Locate the cell with the specified text and output its [X, Y] center coordinate. 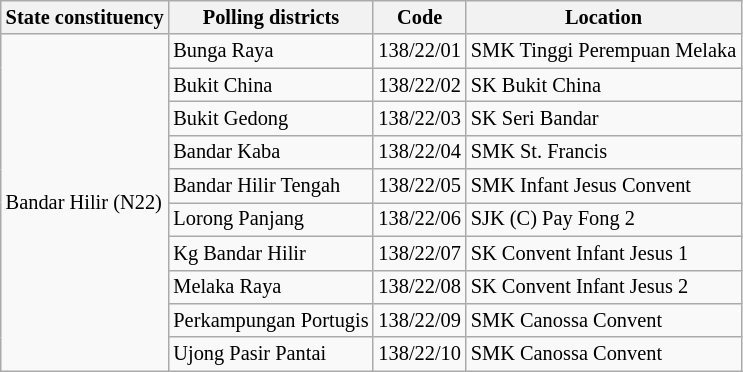
SMK Tinggi Perempuan Melaka [604, 51]
State constituency [85, 17]
138/22/05 [419, 186]
Bukit Gedong [270, 118]
SK Bukit China [604, 85]
Perkampungan Portugis [270, 320]
Bandar Hilir (N22) [85, 202]
Bandar Kaba [270, 152]
138/22/04 [419, 152]
SK Seri Bandar [604, 118]
138/22/06 [419, 219]
138/22/08 [419, 287]
138/22/03 [419, 118]
SMK Infant Jesus Convent [604, 186]
138/22/09 [419, 320]
Lorong Panjang [270, 219]
138/22/10 [419, 354]
SK Convent Infant Jesus 1 [604, 253]
Code [419, 17]
SK Convent Infant Jesus 2 [604, 287]
138/22/07 [419, 253]
138/22/02 [419, 85]
Bunga Raya [270, 51]
Melaka Raya [270, 287]
SMK St. Francis [604, 152]
Location [604, 17]
138/22/01 [419, 51]
Bukit China [270, 85]
SJK (C) Pay Fong 2 [604, 219]
Ujong Pasir Pantai [270, 354]
Polling districts [270, 17]
Kg Bandar Hilir [270, 253]
Bandar Hilir Tengah [270, 186]
